Provide the [x, y] coordinate of the cell's center where the given text is located.  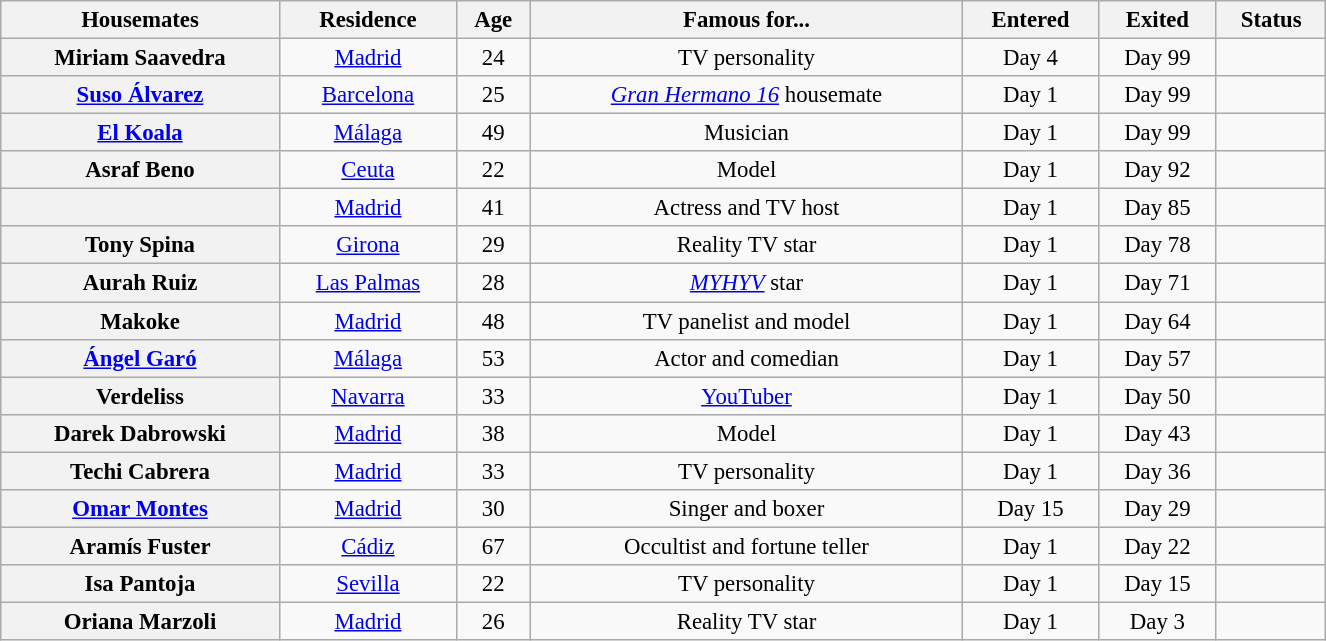
Girona [368, 245]
26 [493, 621]
TV panelist and model [746, 321]
Barcelona [368, 95]
30 [493, 508]
Day 50 [1157, 396]
Day 29 [1157, 508]
Las Palmas [368, 283]
Singer and boxer [746, 508]
41 [493, 208]
28 [493, 283]
Tony Spina [140, 245]
Day 92 [1157, 170]
53 [493, 358]
Verdeliss [140, 396]
Day 64 [1157, 321]
Day 22 [1157, 546]
Ángel Garó [140, 358]
Makoke [140, 321]
Cádiz [368, 546]
Techi Cabrera [140, 471]
Day 57 [1157, 358]
Darek Dabrowski [140, 433]
Day 4 [1031, 57]
Exited [1157, 20]
Residence [368, 20]
Musician [746, 133]
Entered [1031, 20]
Day 71 [1157, 283]
67 [493, 546]
Famous for... [746, 20]
Actress and TV host [746, 208]
Occultist and fortune teller [746, 546]
Miriam Saavedra [140, 57]
Status [1270, 20]
Actor and comedian [746, 358]
MYHYV star [746, 283]
Omar Montes [140, 508]
Aramís Fuster [140, 546]
29 [493, 245]
Sevilla [368, 584]
El Koala [140, 133]
Isa Pantoja [140, 584]
Aurah Ruiz [140, 283]
Day 3 [1157, 621]
Navarra [368, 396]
Housemates [140, 20]
Ceuta [368, 170]
Day 43 [1157, 433]
Day 36 [1157, 471]
Oriana Marzoli [140, 621]
25 [493, 95]
Suso Álvarez [140, 95]
48 [493, 321]
Day 78 [1157, 245]
Age [493, 20]
38 [493, 433]
24 [493, 57]
Day 85 [1157, 208]
49 [493, 133]
Asraf Beno [140, 170]
Gran Hermano 16 housemate [746, 95]
YouTuber [746, 396]
